Extract the [X, Y] coordinate from the center of the cell holding the provided text.  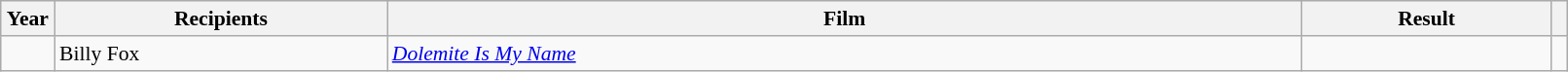
Film [845, 18]
Recipients [221, 18]
Billy Fox [221, 54]
Dolemite Is My Name [845, 54]
Year [27, 18]
Result [1426, 18]
